Output the (X, Y) coordinate of the center of the cell containing the given text.  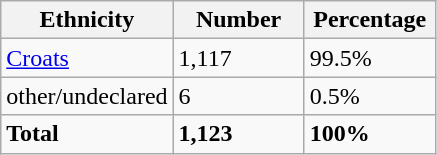
Croats (87, 58)
99.5% (370, 58)
1,123 (238, 134)
other/undeclared (87, 96)
0.5% (370, 96)
Percentage (370, 20)
6 (238, 96)
1,117 (238, 58)
Total (87, 134)
Number (238, 20)
Ethnicity (87, 20)
100% (370, 134)
